Determine the (x, y) coordinate at the center of the cell enclosing the given text.  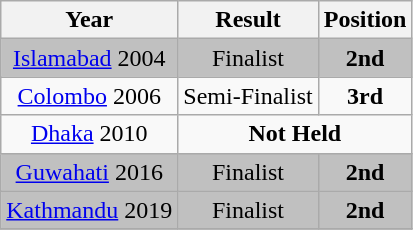
Position (365, 20)
Guwahati 2016 (90, 172)
Semi-Finalist (248, 96)
Kathmandu 2019 (90, 210)
Islamabad 2004 (90, 58)
Year (90, 20)
3rd (365, 96)
Dhaka 2010 (90, 134)
Not Held (295, 134)
Colombo 2006 (90, 96)
Result (248, 20)
